Extract the [X, Y] coordinate from the center of the cell holding the provided text.  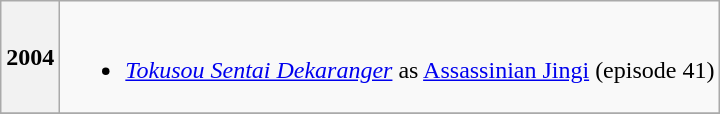
2004 [30, 58]
Tokusou Sentai Dekaranger as Assassinian Jingi (episode 41) [390, 58]
